Detect which cell encompasses the target text, then output its [X, Y] center coordinate. 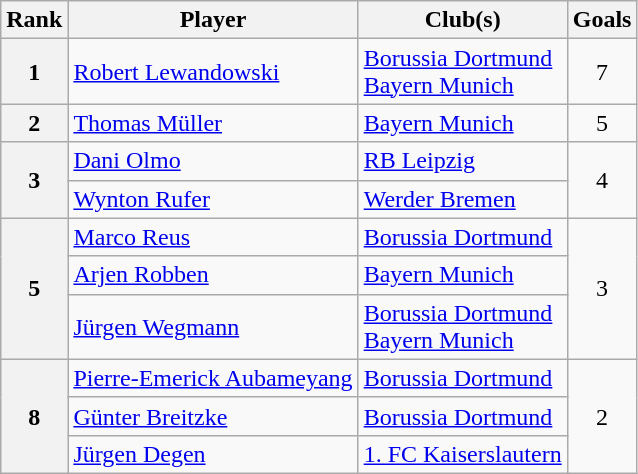
Werder Bremen [462, 199]
Jürgen Wegmann [213, 326]
Dani Olmo [213, 161]
1 [34, 72]
RB Leipzig [462, 161]
7 [602, 72]
Günter Breitzke [213, 416]
Jürgen Degen [213, 454]
Club(s) [462, 20]
Pierre-Emerick Aubameyang [213, 378]
Player [213, 20]
4 [602, 180]
Goals [602, 20]
Robert Lewandowski [213, 72]
Marco Reus [213, 237]
Rank [34, 20]
Arjen Robben [213, 275]
Wynton Rufer [213, 199]
8 [34, 416]
1. FC Kaiserslautern [462, 454]
Thomas Müller [213, 123]
